Determine the [x, y] coordinate at the center of the cell enclosing the given text.  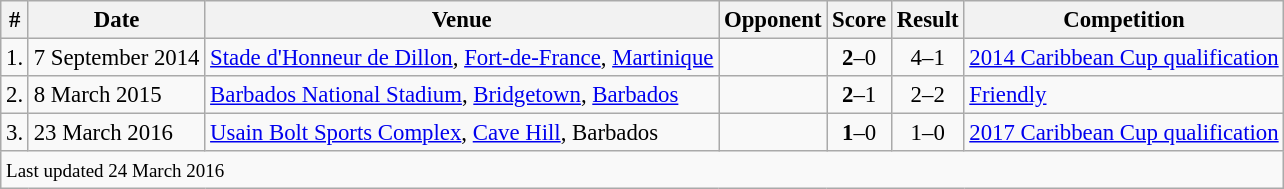
Barbados National Stadium, Bridgetown, Barbados [462, 95]
2–0 [860, 58]
# [15, 20]
1. [15, 58]
Usain Bolt Sports Complex, Cave Hill, Barbados [462, 133]
23 March 2016 [116, 133]
2014 Caribbean Cup qualification [1124, 58]
Result [928, 20]
7 September 2014 [116, 58]
2–2 [928, 95]
Competition [1124, 20]
2. [15, 95]
Stade d'Honneur de Dillon, Fort-de-France, Martinique [462, 58]
Date [116, 20]
3. [15, 133]
2017 Caribbean Cup qualification [1124, 133]
Opponent [773, 20]
Friendly [1124, 95]
Venue [462, 20]
8 March 2015 [116, 95]
Score [860, 20]
4–1 [928, 58]
Last updated 24 March 2016 [642, 170]
2–1 [860, 95]
